Extract the (x, y) coordinate from the center of the cell holding the provided text.  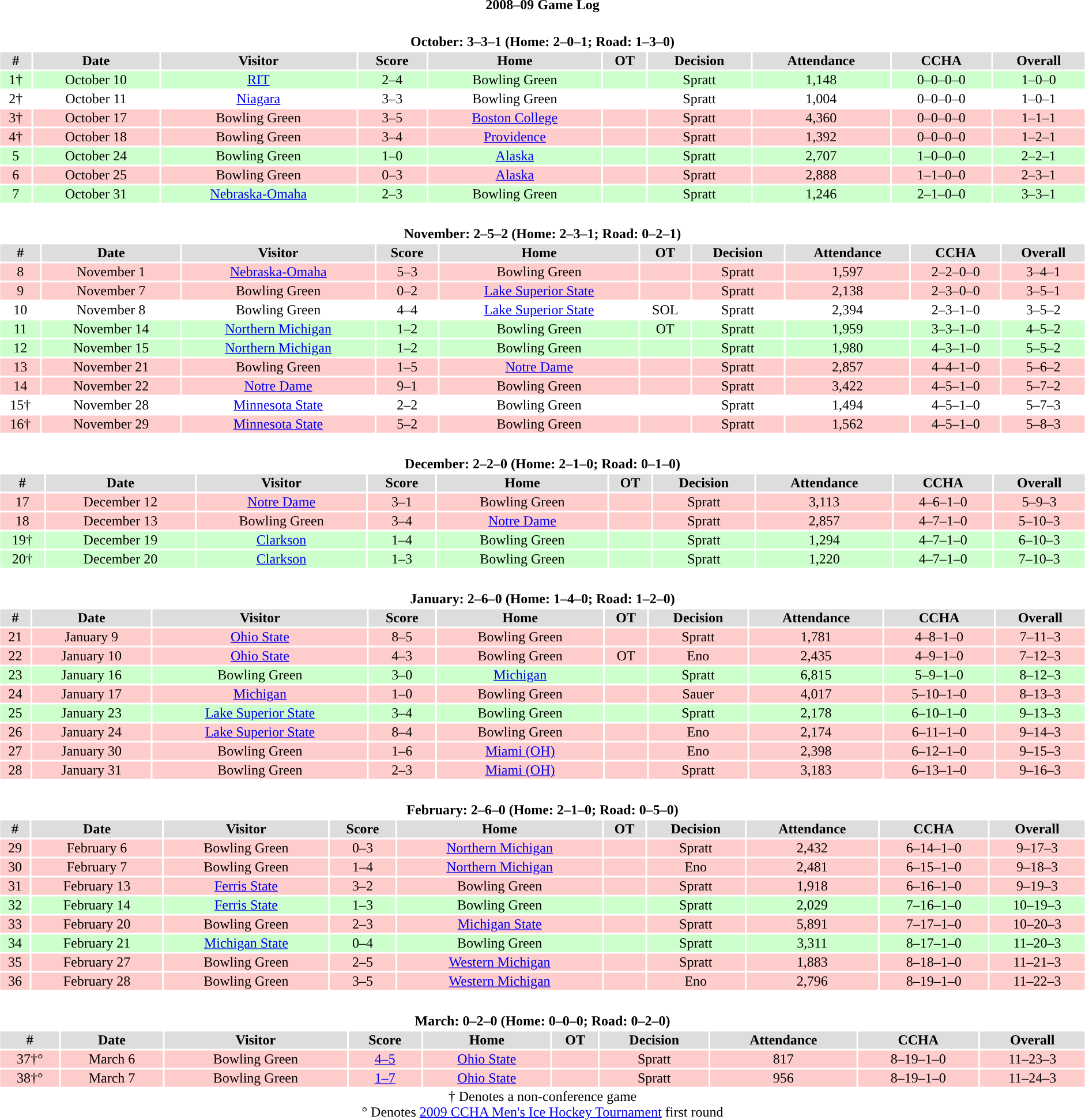
8–17–1–0 (934, 943)
2,796 (812, 981)
3–3 (392, 99)
January 31 (91, 770)
Boston College (515, 118)
3,113 (824, 502)
October 24 (96, 156)
8–18–1–0 (934, 963)
February 13 (97, 886)
November 7 (111, 291)
February 20 (97, 924)
7–11–3 (1040, 637)
4,017 (816, 694)
5–8–3 (1043, 424)
27 (15, 751)
November 21 (111, 367)
37†° (29, 1059)
956 (783, 1078)
4–8–1–0 (939, 637)
2,481 (812, 867)
11–20–3 (1037, 943)
2,432 (812, 848)
October 11 (96, 99)
5–10–1–0 (939, 694)
4–4–1–0 (956, 367)
1,918 (812, 886)
28 (15, 770)
4–5 (385, 1059)
8–12–3 (1040, 675)
2–3–1–0 (956, 310)
January 24 (91, 732)
November 28 (111, 405)
3–4–1 (1043, 272)
4–6–1–0 (943, 502)
1,246 (821, 194)
2,138 (847, 291)
9–14–3 (1040, 732)
1,980 (847, 348)
30 (15, 867)
31 (15, 886)
10–20–3 (1037, 924)
6–10–3 (1039, 540)
2–1–0–0 (942, 194)
November: 2–5–2 (Home: 2–3–1; Road: 0–2–1) (542, 234)
5,891 (812, 924)
5–3 (407, 272)
2,398 (816, 751)
3–0 (402, 675)
2–2 (407, 405)
5–5–2 (1043, 348)
8–5 (402, 637)
3–1 (401, 502)
35 (15, 963)
Sauer (698, 694)
January: 2–6–0 (Home: 1–4–0; Road: 1–2–0) (542, 599)
9–17–3 (1037, 848)
3–3–1–0 (956, 329)
25 (15, 713)
24 (15, 694)
4–9–1–0 (939, 656)
December: 2–2–0 (Home: 2–1–0; Road: 0–1–0) (542, 464)
Providence (515, 137)
817 (783, 1059)
6 (16, 175)
2† (16, 99)
January 30 (91, 751)
1–1–0–0 (942, 175)
2,435 (816, 656)
February 21 (97, 943)
34 (15, 943)
3† (16, 118)
March 7 (112, 1078)
1,220 (824, 559)
6–16–1–0 (934, 886)
0–4 (362, 943)
October: 3–3–1 (Home: 2–0–1; Road: 1–3–0) (542, 42)
4–3–1–0 (956, 348)
11 (20, 329)
20† (22, 559)
1,959 (847, 329)
5–9–1–0 (939, 675)
1,294 (824, 540)
5–6–2 (1043, 367)
5–2 (407, 424)
February 28 (97, 981)
6–13–1–0 (939, 770)
December 12 (120, 502)
23 (15, 675)
4–4 (407, 310)
October 10 (96, 80)
January 9 (91, 637)
8 (20, 272)
4,360 (821, 118)
February 27 (97, 963)
6–12–1–0 (939, 751)
October 31 (96, 194)
13 (20, 367)
5–9–3 (1039, 502)
18 (22, 521)
2–3–0–0 (956, 291)
Niagara (258, 99)
6,815 (816, 675)
9 (20, 291)
9–19–3 (1037, 886)
12 (20, 348)
33 (15, 924)
36 (15, 981)
3–5–1 (1043, 291)
4† (16, 137)
10–19–3 (1037, 905)
February 6 (97, 848)
February 7 (97, 867)
1,883 (812, 963)
October 18 (96, 137)
10 (20, 310)
2–2–1 (1039, 156)
1,148 (821, 80)
3,183 (816, 770)
2,888 (821, 175)
7–16–1–0 (934, 905)
March: 0–2–0 (Home: 0–0–0; Road: 0–2–0) (542, 1021)
November 29 (111, 424)
January 23 (91, 713)
11–24–3 (1032, 1078)
1,392 (821, 137)
November 14 (111, 329)
December 19 (120, 540)
32 (15, 905)
1,781 (816, 637)
5 (16, 156)
9–13–3 (1040, 713)
1† (16, 80)
March 6 (112, 1059)
4–5–2 (1043, 329)
1–5 (407, 367)
0–2 (407, 291)
2,178 (816, 713)
SOL (665, 310)
2–4 (392, 80)
November 1 (111, 272)
1–0–1 (1039, 99)
1–0–0 (1039, 80)
9–16–3 (1040, 770)
1–7 (385, 1078)
2–3–1 (1039, 175)
November 22 (111, 386)
3,311 (812, 943)
October 25 (96, 175)
11–23–3 (1032, 1059)
November 8 (111, 310)
2,394 (847, 310)
January 10 (91, 656)
December 20 (120, 559)
6–15–1–0 (934, 867)
1,562 (847, 424)
October 17 (96, 118)
7–10–3 (1039, 559)
2,707 (821, 156)
26 (15, 732)
15† (20, 405)
January 17 (91, 694)
1–2–1 (1039, 137)
22 (15, 656)
February: 2–6–0 (Home: 2–1–0; Road: 0–5–0) (542, 810)
3–5–2 (1043, 310)
7–17–1–0 (934, 924)
3–2 (362, 886)
4–3 (402, 656)
7–12–3 (1040, 656)
1,494 (847, 405)
3,422 (847, 386)
January 16 (91, 675)
2,174 (816, 732)
2–2–0–0 (956, 272)
9–15–3 (1040, 751)
February 14 (97, 905)
1,597 (847, 272)
1–0–0–0 (942, 156)
5–7–2 (1043, 386)
9–18–3 (1037, 867)
3–3–1 (1039, 194)
December 13 (120, 521)
6–11–1–0 (939, 732)
8–4 (402, 732)
2,029 (812, 905)
6–10–1–0 (939, 713)
6–14–1–0 (934, 848)
5–7–3 (1043, 405)
RIT (258, 80)
11–22–3 (1037, 981)
1–6 (402, 751)
7 (16, 194)
17 (22, 502)
November 15 (111, 348)
9–1 (407, 386)
16† (20, 424)
21 (15, 637)
14 (20, 386)
38†° (29, 1078)
11–21–3 (1037, 963)
5–10–3 (1039, 521)
2–5 (362, 963)
8–13–3 (1040, 694)
1–1–1 (1039, 118)
1,004 (821, 99)
19† (22, 540)
29 (15, 848)
